Output the (X, Y) coordinate of the center of the cell containing the given text.  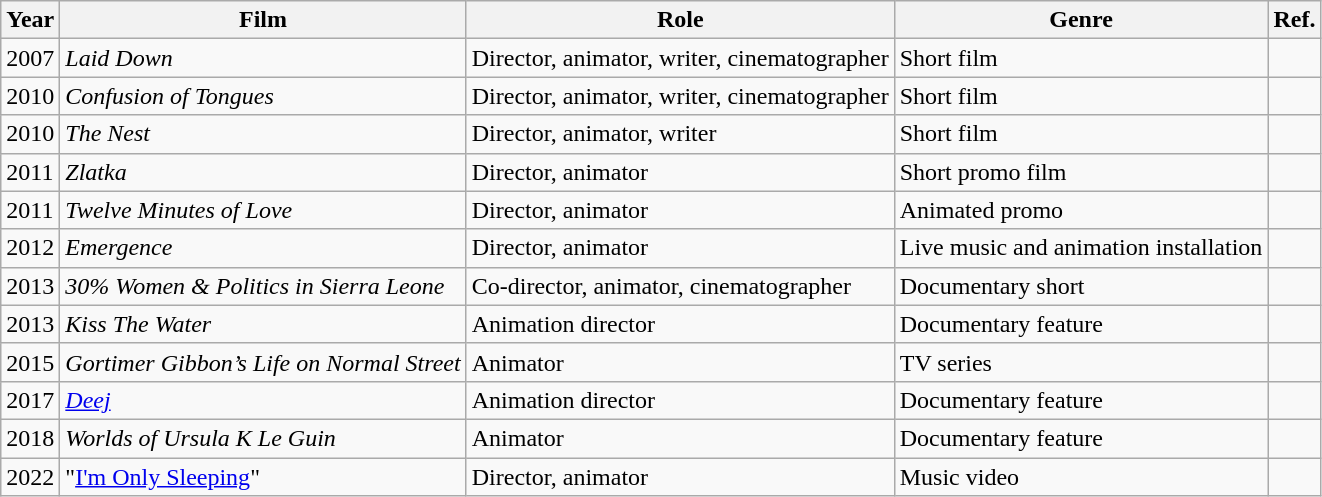
Documentary short (1081, 286)
2018 (30, 438)
2022 (30, 477)
Animated promo (1081, 210)
Role (680, 20)
Twelve Minutes of Love (263, 210)
Short promo film (1081, 172)
Kiss The Water (263, 324)
2012 (30, 248)
Deej (263, 400)
Emergence (263, 248)
Director, animator, writer (680, 134)
The Nest (263, 134)
"I'm Only Sleeping" (263, 477)
2007 (30, 58)
Gortimer Gibbon’s Life on Normal Street (263, 362)
Confusion of Tongues (263, 96)
Music video (1081, 477)
Live music and animation installation (1081, 248)
TV series (1081, 362)
Co-director, animator, cinematographer (680, 286)
Film (263, 20)
Zlatka (263, 172)
Ref. (1294, 20)
Year (30, 20)
Laid Down (263, 58)
Genre (1081, 20)
Worlds of Ursula K Le Guin (263, 438)
2017 (30, 400)
30% Women & Politics in Sierra Leone (263, 286)
2015 (30, 362)
